Provide the (X, Y) coordinate of the cell's center where the given text is located.  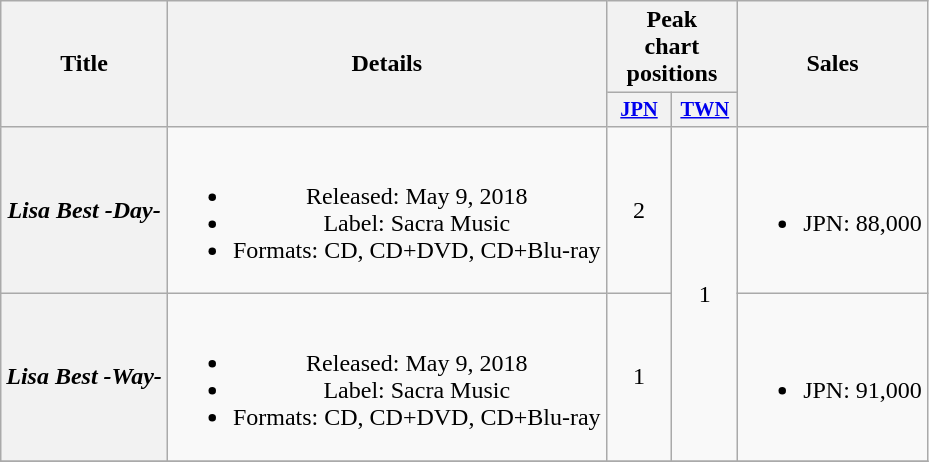
Lisa Best -Way- (84, 378)
TWN (705, 110)
Lisa Best -Day- (84, 210)
Peakchartpositions (672, 47)
2 (639, 210)
Sales (833, 64)
JPN (639, 110)
JPN: 88,000 (833, 210)
Details (386, 64)
Title (84, 64)
JPN: 91,000 (833, 378)
